Locate the cell with the specified text and output its [X, Y] center coordinate. 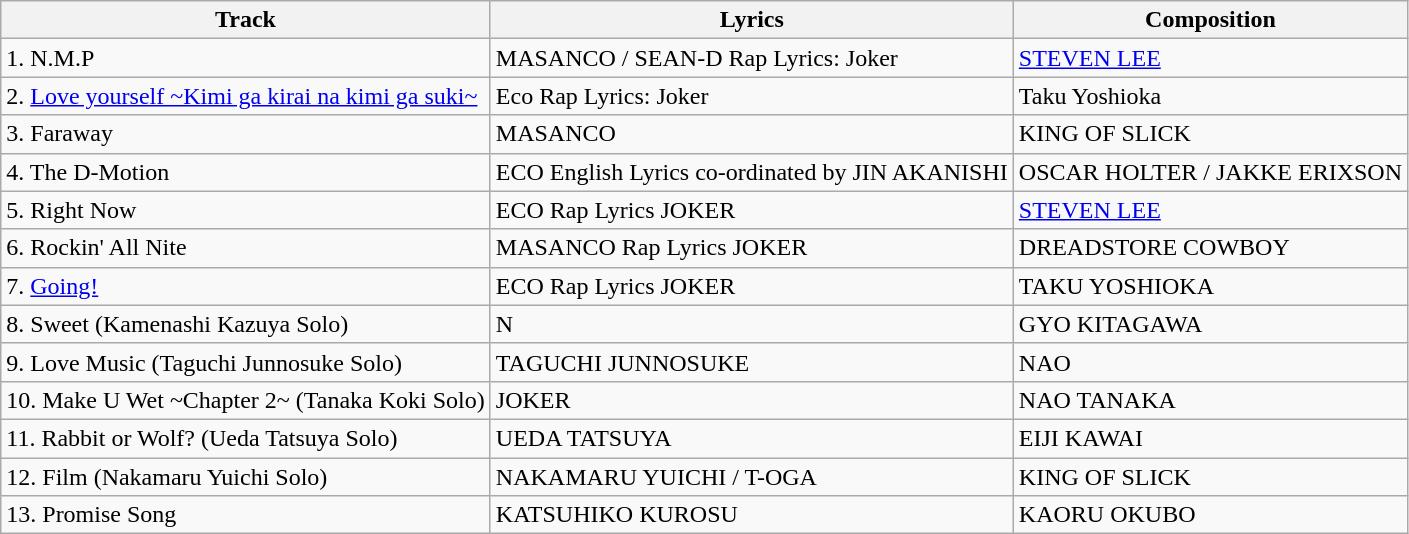
OSCAR HOLTER / JAKKE ERIXSON [1210, 172]
JOKER [752, 400]
NAO TANAKA [1210, 400]
TAKU YOSHIOKA [1210, 286]
ECO English Lyrics co-ordinated by JIN AKANISHI [752, 172]
13. Promise Song [246, 515]
8. Sweet (Kamenashi Kazuya Solo) [246, 324]
KATSUHIKO KUROSU [752, 515]
NAKAMARU YUICHI / T-OGA [752, 477]
10. Make U Wet ~Chapter 2~ (Tanaka Koki Solo) [246, 400]
Composition [1210, 20]
N [752, 324]
Lyrics [752, 20]
5. Right Now [246, 210]
Taku Yoshioka [1210, 96]
MASANCO / SEAN-D Rap Lyrics: Joker [752, 58]
TAGUCHI JUNNOSUKE [752, 362]
1. N.M.P [246, 58]
6. Rockin' All Nite [246, 248]
9. Love Music (Taguchi Junnosuke Solo) [246, 362]
UEDA TATSUYA [752, 438]
3. Faraway [246, 134]
Eco Rap Lyrics: Joker [752, 96]
DREADSTORE COWBOY [1210, 248]
KAORU OKUBO [1210, 515]
MASANCO [752, 134]
NAO [1210, 362]
EIJI KAWAI [1210, 438]
11. Rabbit or Wolf? (Ueda Tatsuya Solo) [246, 438]
GYO KITAGAWA [1210, 324]
Track [246, 20]
12. Film (Nakamaru Yuichi Solo) [246, 477]
MASANCO Rap Lyrics JOKER [752, 248]
7. Going! [246, 286]
2. Love yourself ~Kimi ga kirai na kimi ga suki~ [246, 96]
4. The D-Motion [246, 172]
